For the text-containing cell, return its midpoint in (x, y) coordinate format. 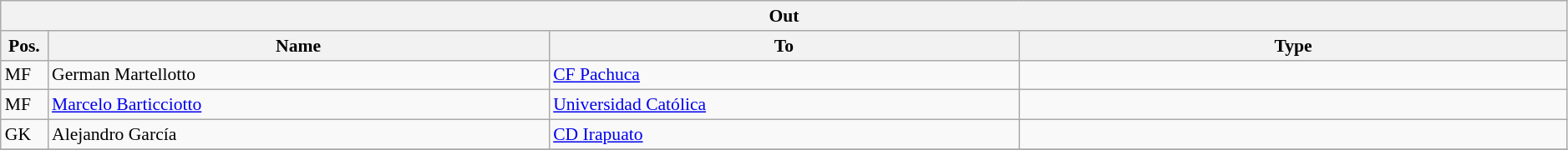
Name (298, 46)
Type (1293, 46)
Universidad Católica (784, 105)
CF Pachuca (784, 75)
GK (24, 135)
CD Irapuato (784, 135)
To (784, 46)
German Martellotto (298, 75)
Marcelo Barticciotto (298, 105)
Alejandro García (298, 135)
Out (784, 16)
Pos. (24, 46)
